Capture the cell that displays the provided text and extract its (x, y) central coordinate. 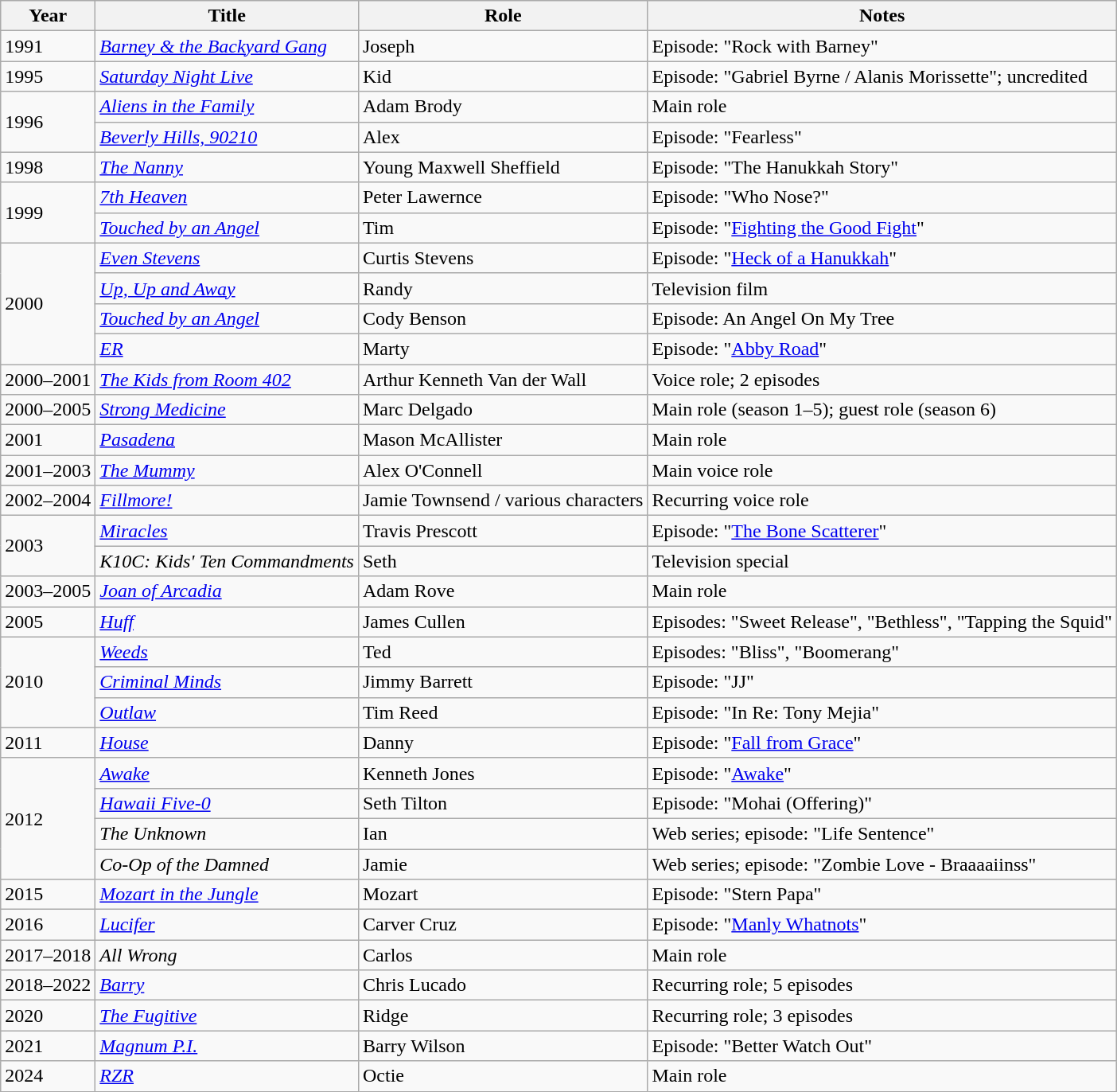
Outlaw (228, 712)
Role (503, 16)
Voice role; 2 episodes (882, 380)
ER (228, 349)
2000–2005 (48, 410)
Main voice role (882, 470)
1999 (48, 213)
Mozart in the Jungle (228, 895)
Carver Cruz (503, 925)
The Mummy (228, 470)
2005 (48, 622)
2016 (48, 925)
Saturday Night Live (228, 76)
2001–2003 (48, 470)
Arthur Kenneth Van der Wall (503, 380)
Episode: "Better Watch Out" (882, 1046)
Curtis Stevens (503, 258)
Jimmy Barrett (503, 682)
RZR (228, 1076)
Episode: "Mohai (Offering)" (882, 803)
Marc Delgado (503, 410)
Episode: "Abby Road" (882, 349)
Episode: "Rock with Barney" (882, 46)
2003 (48, 546)
Tim (503, 228)
2018–2022 (48, 985)
1991 (48, 46)
Lucifer (228, 925)
Barry Wilson (503, 1046)
Episode: "Stern Papa" (882, 895)
The Kids from Room 402 (228, 380)
Criminal Minds (228, 682)
Recurring role; 3 episodes (882, 1016)
Episode: "JJ" (882, 682)
Weeds (228, 652)
Joseph (503, 46)
2002–2004 (48, 501)
Randy (503, 288)
2011 (48, 743)
2015 (48, 895)
Year (48, 16)
Huff (228, 622)
2010 (48, 682)
Magnum P.I. (228, 1046)
Carlos (503, 955)
Ted (503, 652)
Pasadena (228, 440)
K10C: Kids' Ten Commandments (228, 561)
Episode: "Gabriel Byrne / Alanis Morissette"; uncredited (882, 76)
The Fugitive (228, 1016)
Title (228, 16)
James Cullen (503, 622)
Seth (503, 561)
Episode: "The Bone Scatterer" (882, 531)
2012 (48, 818)
7th Heaven (228, 197)
Main role (season 1–5); guest role (season 6) (882, 410)
1996 (48, 122)
Episode: "Fall from Grace" (882, 743)
Episodes: "Bliss", "Boomerang" (882, 652)
Up, Up and Away (228, 288)
Even Stevens (228, 258)
Fillmore! (228, 501)
Kid (503, 76)
2001 (48, 440)
Cody Benson (503, 318)
Tim Reed (503, 712)
Hawaii Five-0 (228, 803)
Episode: "In Re: Tony Mejia" (882, 712)
Jamie (503, 864)
Kenneth Jones (503, 773)
Chris Lucado (503, 985)
Awake (228, 773)
Alex O'Connell (503, 470)
Aliens in the Family (228, 107)
Episode: "Manly Whatnots" (882, 925)
Strong Medicine (228, 410)
Episode: "Who Nose?" (882, 197)
Episode: "The Hanukkah Story" (882, 167)
2020 (48, 1016)
2024 (48, 1076)
Beverly Hills, 90210 (228, 137)
Travis Prescott (503, 531)
All Wrong (228, 955)
2000–2001 (48, 380)
Octie (503, 1076)
Web series; episode: "Zombie Love - Braaaaiinss" (882, 864)
Barney & the Backyard Gang (228, 46)
Marty (503, 349)
Seth Tilton (503, 803)
Ridge (503, 1016)
Recurring role; 5 episodes (882, 985)
Web series; episode: "Life Sentence" (882, 833)
The Unknown (228, 833)
Episode: An Angel On My Tree (882, 318)
2021 (48, 1046)
Barry (228, 985)
Adam Brody (503, 107)
Notes (882, 16)
Ian (503, 833)
The Nanny (228, 167)
Miracles (228, 531)
2003–2005 (48, 591)
Mozart (503, 895)
Recurring voice role (882, 501)
Mason McAllister (503, 440)
Alex (503, 137)
Television film (882, 288)
Jamie Townsend / various characters (503, 501)
Episode: "Awake" (882, 773)
Young Maxwell Sheffield (503, 167)
1998 (48, 167)
Joan of Arcadia (228, 591)
2000 (48, 303)
House (228, 743)
Episode: "Fighting the Good Fight" (882, 228)
1995 (48, 76)
Adam Rove (503, 591)
Episode: "Fearless" (882, 137)
Episodes: "Sweet Release", "Bethless", "Tapping the Squid" (882, 622)
2017–2018 (48, 955)
Danny (503, 743)
Co-Op of the Damned (228, 864)
Episode: "Heck of a Hanukkah" (882, 258)
Peter Lawernce (503, 197)
Television special (882, 561)
